Provide the (x, y) coordinate of the cell's center where the given text is located.  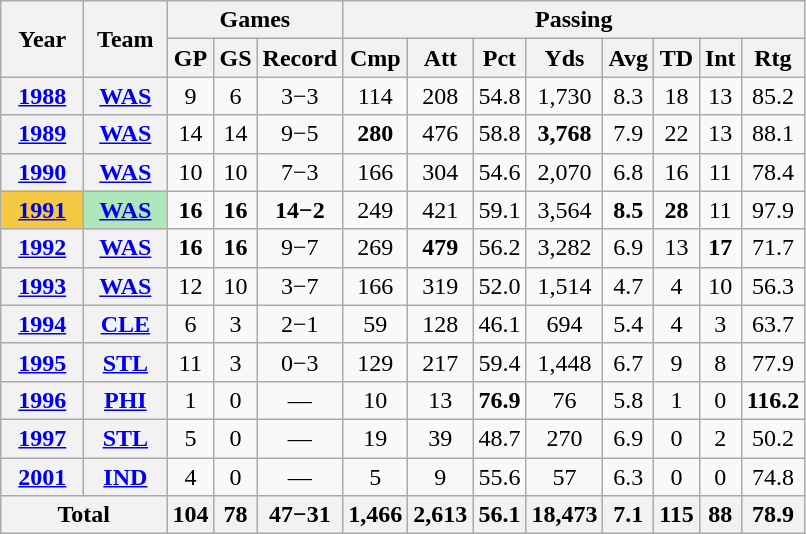
IND (126, 477)
97.9 (773, 210)
104 (190, 515)
58.8 (500, 134)
78 (236, 515)
Total (84, 515)
7.1 (628, 515)
6.7 (628, 362)
114 (376, 96)
39 (440, 438)
1993 (42, 286)
1988 (42, 96)
1997 (42, 438)
3−7 (300, 286)
421 (440, 210)
280 (376, 134)
128 (440, 324)
18 (677, 96)
Yds (564, 58)
3,282 (564, 248)
28 (677, 210)
59.1 (500, 210)
76 (564, 400)
54.6 (500, 172)
71.7 (773, 248)
8.5 (628, 210)
59 (376, 324)
208 (440, 96)
63.7 (773, 324)
Record (300, 58)
77.9 (773, 362)
19 (376, 438)
Cmp (376, 58)
1,514 (564, 286)
116.2 (773, 400)
3−3 (300, 96)
479 (440, 248)
48.7 (500, 438)
2,613 (440, 515)
52.0 (500, 286)
1,448 (564, 362)
85.2 (773, 96)
Games (255, 20)
Avg (628, 58)
74.8 (773, 477)
14−2 (300, 210)
55.6 (500, 477)
269 (376, 248)
Year (42, 39)
57 (564, 477)
0−3 (300, 362)
6.8 (628, 172)
8.3 (628, 96)
17 (720, 248)
304 (440, 172)
88.1 (773, 134)
12 (190, 286)
115 (677, 515)
Passing (574, 20)
3,564 (564, 210)
5.4 (628, 324)
TD (677, 58)
GP (190, 58)
7−3 (300, 172)
2001 (42, 477)
Int (720, 58)
56.2 (500, 248)
1989 (42, 134)
319 (440, 286)
129 (376, 362)
2−1 (300, 324)
GS (236, 58)
Rtg (773, 58)
3,768 (564, 134)
2,070 (564, 172)
9−5 (300, 134)
59.4 (500, 362)
1991 (42, 210)
1990 (42, 172)
PHI (126, 400)
56.1 (500, 515)
46.1 (500, 324)
50.2 (773, 438)
1,466 (376, 515)
22 (677, 134)
476 (440, 134)
1,730 (564, 96)
6.3 (628, 477)
Pct (500, 58)
47−31 (300, 515)
2 (720, 438)
1995 (42, 362)
9−7 (300, 248)
78.9 (773, 515)
78.4 (773, 172)
Team (126, 39)
76.9 (500, 400)
Att (440, 58)
694 (564, 324)
8 (720, 362)
56.3 (773, 286)
54.8 (500, 96)
CLE (126, 324)
1996 (42, 400)
5.8 (628, 400)
270 (564, 438)
7.9 (628, 134)
18,473 (564, 515)
1994 (42, 324)
4.7 (628, 286)
217 (440, 362)
249 (376, 210)
88 (720, 515)
1992 (42, 248)
